Locate the cell with the specified text and output its (x, y) center coordinate. 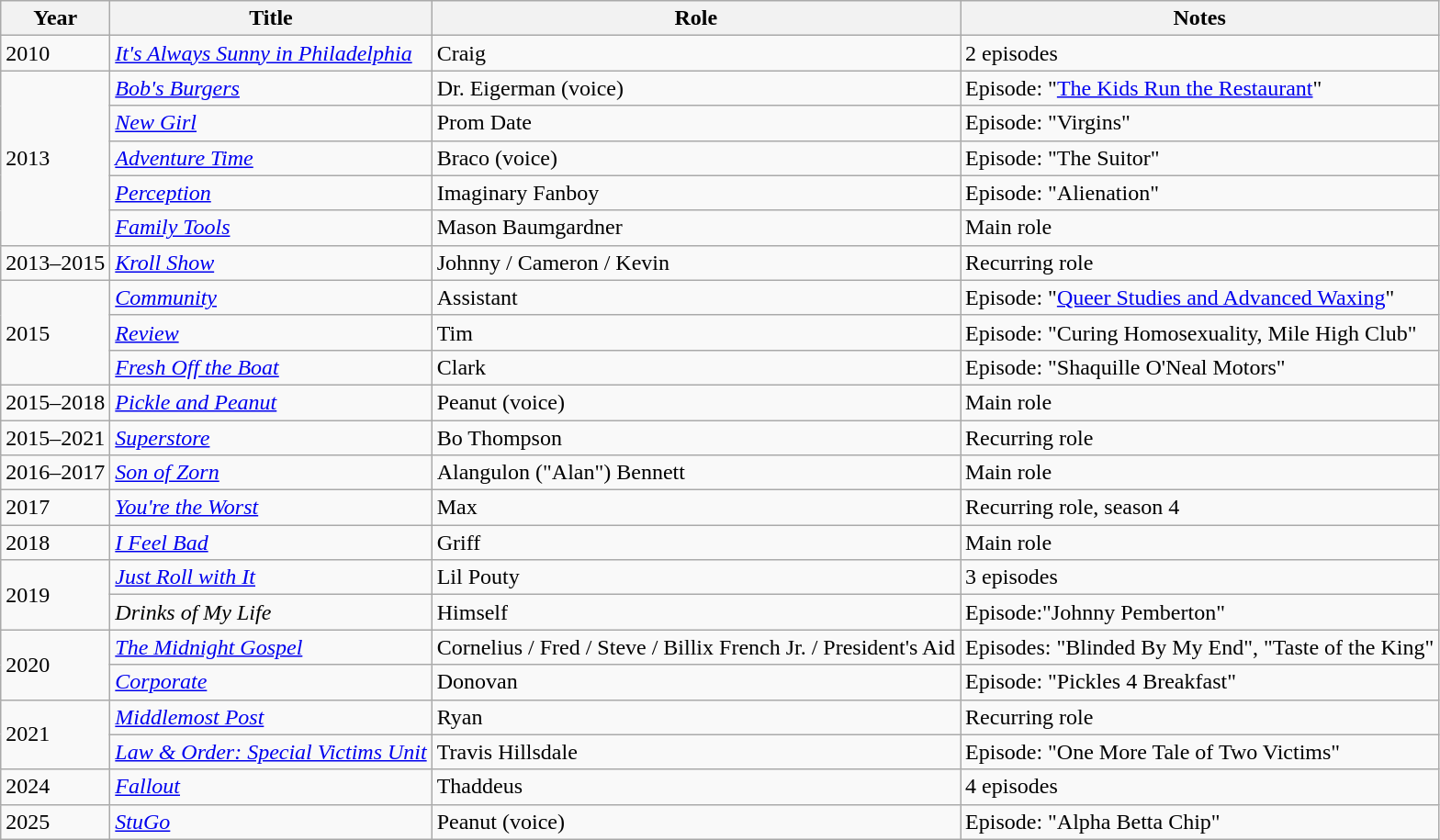
Fallout (271, 787)
2024 (55, 787)
2025 (55, 822)
2017 (55, 508)
I Feel Bad (271, 543)
4 episodes (1199, 787)
2016–2017 (55, 473)
Episode:"Johnny Pemberton" (1199, 612)
Title (271, 18)
New Girl (271, 123)
Review (271, 332)
Recurring role, season 4 (1199, 508)
Dr. Eigerman (voice) (696, 88)
2010 (55, 53)
Pickle and Peanut (271, 402)
Just Roll with It (271, 577)
Episode: "Queer Studies and Advanced Waxing" (1199, 297)
Assistant (696, 297)
Imaginary Fanboy (696, 193)
Drinks of My Life (271, 612)
Episodes: "Blinded By My End", "Taste of the King" (1199, 647)
Craig (696, 53)
Middlemost Post (271, 717)
2018 (55, 543)
2015–2021 (55, 438)
Episode: "The Suitor" (1199, 158)
Episode: "Virgins" (1199, 123)
Prom Date (696, 123)
Braco (voice) (696, 158)
Son of Zorn (271, 473)
Episode: "Curing Homosexuality, Mile High Club" (1199, 332)
StuGo (271, 822)
2 episodes (1199, 53)
3 episodes (1199, 577)
Ryan (696, 717)
Community (271, 297)
2015–2018 (55, 402)
Role (696, 18)
Travis Hillsdale (696, 752)
Episode: "The Kids Run the Restaurant" (1199, 88)
2013 (55, 158)
Kroll Show (271, 263)
Fresh Off the Boat (271, 367)
Episode: "Shaquille O'Neal Motors" (1199, 367)
Adventure Time (271, 158)
Law & Order: Special Victims Unit (271, 752)
Donovan (696, 682)
Corporate (271, 682)
Alangulon ("Alan") Bennett (696, 473)
Cornelius / Fred / Steve / Billix French Jr. / President's Aid (696, 647)
2021 (55, 734)
Johnny / Cameron / Kevin (696, 263)
Griff (696, 543)
Episode: "One More Tale of Two Victims" (1199, 752)
The Midnight Gospel (271, 647)
Clark (696, 367)
2019 (55, 595)
Tim (696, 332)
Thaddeus (696, 787)
Mason Baumgardner (696, 228)
Year (55, 18)
Family Tools (271, 228)
Bob's Burgers (271, 88)
Notes (1199, 18)
You're the Worst (271, 508)
Lil Pouty (696, 577)
Max (696, 508)
Perception (271, 193)
It's Always Sunny in Philadelphia (271, 53)
2013–2015 (55, 263)
Episode: "Alienation" (1199, 193)
Bo Thompson (696, 438)
2020 (55, 665)
Episode: "Alpha Betta Chip" (1199, 822)
2015 (55, 332)
Superstore (271, 438)
Himself (696, 612)
Episode: "Pickles 4 Breakfast" (1199, 682)
